Locate the cell with the specified text and output its (X, Y) center coordinate. 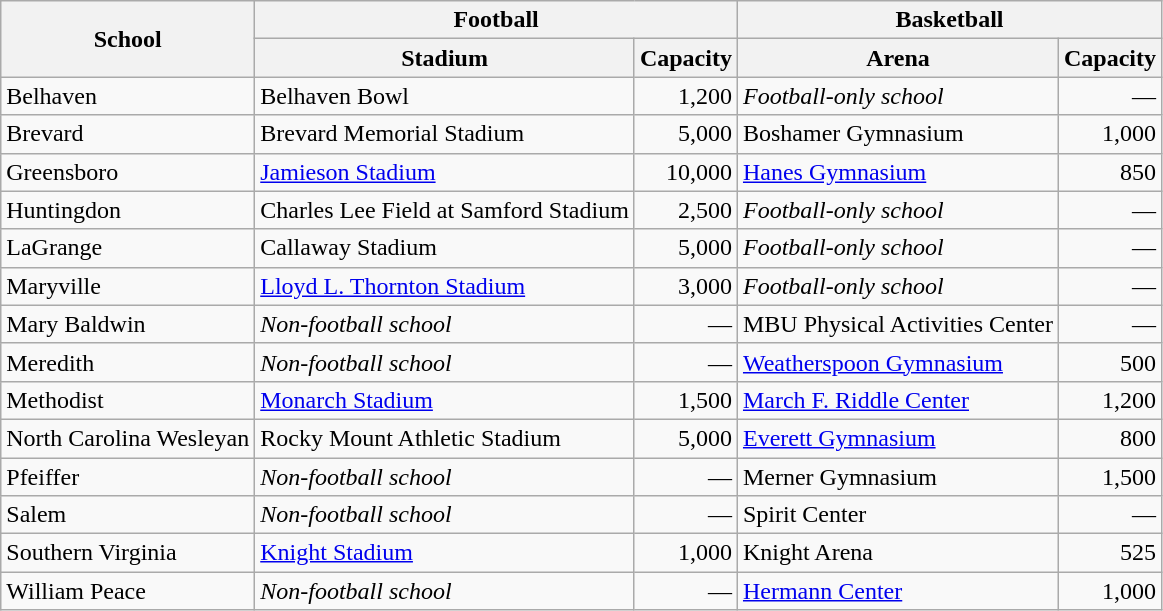
Boshamer Gymnasium (898, 134)
10,000 (686, 172)
MBU Physical Activities Center (898, 324)
Huntingdon (128, 210)
LaGrange (128, 248)
Callaway Stadium (445, 248)
Knight Arena (898, 553)
Weatherspoon Gymnasium (898, 362)
North Carolina Wesleyan (128, 438)
March F. Riddle Center (898, 400)
Rocky Mount Athletic Stadium (445, 438)
850 (1110, 172)
Everett Gymnasium (898, 438)
Spirit Center (898, 515)
Hanes Gymnasium (898, 172)
Lloyd L. Thornton Stadium (445, 286)
Basketball (949, 20)
800 (1110, 438)
Football (496, 20)
Meredith (128, 362)
Pfeiffer (128, 477)
Stadium (445, 58)
Merner Gymnasium (898, 477)
Maryville (128, 286)
Knight Stadium (445, 553)
Mary Baldwin (128, 324)
525 (1110, 553)
Brevard (128, 134)
Hermann Center (898, 591)
Southern Virginia (128, 553)
Brevard Memorial Stadium (445, 134)
500 (1110, 362)
Belhaven (128, 96)
William Peace (128, 591)
Monarch Stadium (445, 400)
3,000 (686, 286)
Greensboro (128, 172)
Charles Lee Field at Samford Stadium (445, 210)
Methodist (128, 400)
Jamieson Stadium (445, 172)
2,500 (686, 210)
School (128, 39)
Salem (128, 515)
Arena (898, 58)
Belhaven Bowl (445, 96)
